Search for the cell housing the specified text and yield its [x, y] center coordinate. 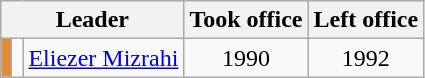
Leader [92, 20]
1992 [366, 58]
Left office [366, 20]
Took office [246, 20]
Eliezer Mizrahi [104, 58]
1990 [246, 58]
